Return [X, Y] of the center of cell containing provided text 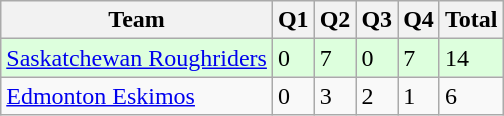
Q2 [335, 20]
2 [377, 96]
Edmonton Eskimos [137, 96]
Q4 [419, 20]
Team [137, 20]
Q3 [377, 20]
6 [471, 96]
Saskatchewan Roughriders [137, 58]
Q1 [293, 20]
1 [419, 96]
14 [471, 58]
3 [335, 96]
Total [471, 20]
